Return [x, y] of the center of cell containing provided text 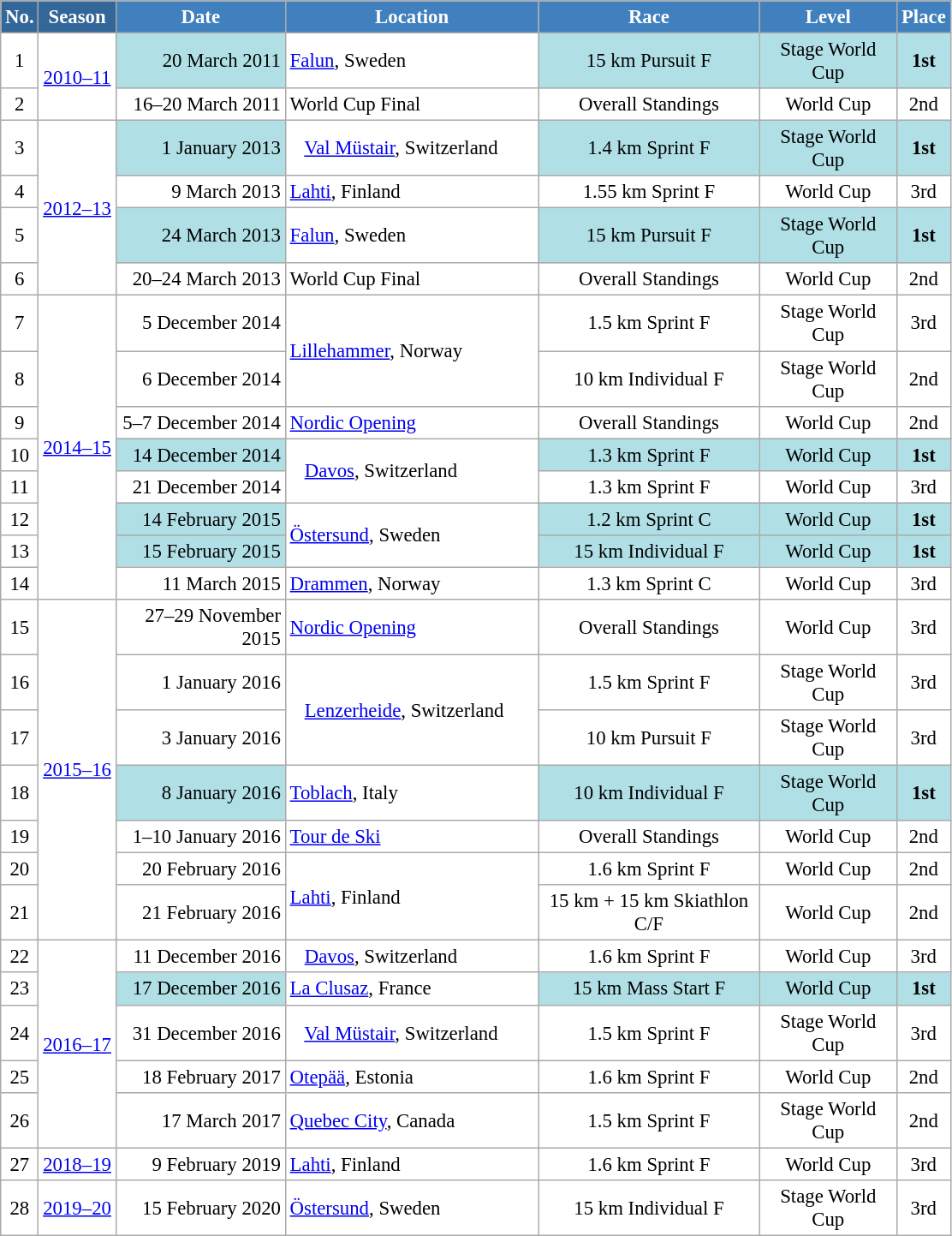
6 [20, 280]
24 March 2013 [200, 236]
14 [20, 583]
1 [20, 62]
17 March 2017 [200, 1120]
2010–11 [77, 77]
16 [20, 682]
6 December 2014 [200, 379]
La Clusaz, France [412, 989]
21 February 2016 [200, 913]
14 February 2015 [200, 519]
Tour de Ski [412, 837]
1.2 km Sprint C [649, 519]
1.55 km Sprint F [649, 192]
1–10 January 2016 [200, 837]
26 [20, 1120]
Drammen, Norway [412, 583]
20–24 March 2013 [200, 280]
11 [20, 487]
5 [20, 236]
Level [829, 17]
9 February 2019 [200, 1164]
3 January 2016 [200, 738]
Otepää, Estonia [412, 1077]
20 [20, 869]
2014–15 [77, 447]
8 January 2016 [200, 793]
No. [20, 17]
16–20 March 2011 [200, 104]
15 km + 15 km Skiathlon C/F [649, 913]
21 December 2014 [200, 487]
Lillehammer, Norway [412, 351]
15 [20, 627]
9 March 2013 [200, 192]
8 [20, 379]
Season [77, 17]
18 [20, 793]
Date [200, 17]
Lenzerheide, Switzerland [412, 709]
31 December 2016 [200, 1033]
1.4 km Sprint F [649, 149]
20 March 2011 [200, 62]
17 December 2016 [200, 989]
2019–20 [77, 1208]
2012–13 [77, 208]
15 February 2015 [200, 552]
Place [924, 17]
17 [20, 738]
2016–17 [77, 1044]
14 December 2014 [200, 455]
2015–16 [77, 770]
10 km Pursuit F [649, 738]
23 [20, 989]
Race [649, 17]
5–7 December 2014 [200, 422]
Toblach, Italy [412, 793]
3 [20, 149]
1 January 2013 [200, 149]
Location [412, 17]
25 [20, 1077]
7 [20, 324]
11 December 2016 [200, 957]
27–29 November 2015 [200, 627]
2018–19 [77, 1164]
4 [20, 192]
9 [20, 422]
5 December 2014 [200, 324]
2 [20, 104]
12 [20, 519]
21 [20, 913]
11 March 2015 [200, 583]
18 February 2017 [200, 1077]
1.3 km Sprint C [649, 583]
Quebec City, Canada [412, 1120]
1 January 2016 [200, 682]
22 [20, 957]
19 [20, 837]
13 [20, 552]
28 [20, 1208]
27 [20, 1164]
24 [20, 1033]
20 February 2016 [200, 869]
15 km Mass Start F [649, 989]
10 [20, 455]
15 February 2020 [200, 1208]
